Find where the given text appears and provide that cell's center as (x, y) coordinate. 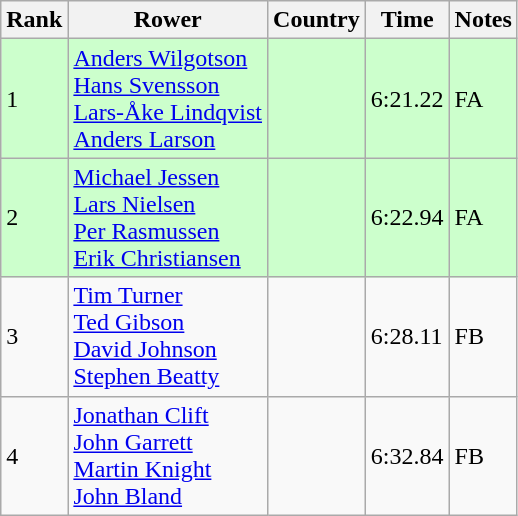
Country (317, 20)
Rower (168, 20)
3 (34, 336)
2 (34, 218)
6:28.11 (407, 336)
Time (407, 20)
4 (34, 456)
6:21.22 (407, 98)
Jonathan CliftJohn GarrettMartin KnightJohn Bland (168, 456)
Anders WilgotsonHans SvenssonLars-Åke LindqvistAnders Larson (168, 98)
6:22.94 (407, 218)
Michael JessenLars NielsenPer RasmussenErik Christiansen (168, 218)
Tim TurnerTed GibsonDavid JohnsonStephen Beatty (168, 336)
Notes (483, 20)
6:32.84 (407, 456)
1 (34, 98)
Rank (34, 20)
